Return (X, Y) of the center of cell containing provided text 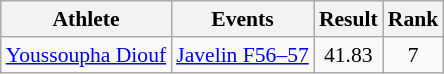
Athlete (86, 19)
Youssoupha Diouf (86, 55)
Rank (414, 19)
Events (242, 19)
41.83 (348, 55)
Javelin F56–57 (242, 55)
Result (348, 19)
7 (414, 55)
